Provide the [X, Y] coordinate of the cell's center where the given text is located.  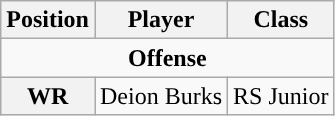
Deion Burks [160, 96]
Position [48, 20]
RS Junior [281, 96]
Player [160, 20]
Offense [168, 58]
Class [281, 20]
WR [48, 96]
